Pinpoint the cell where the given text exists, returning its [x, y] midpoint coordinate. 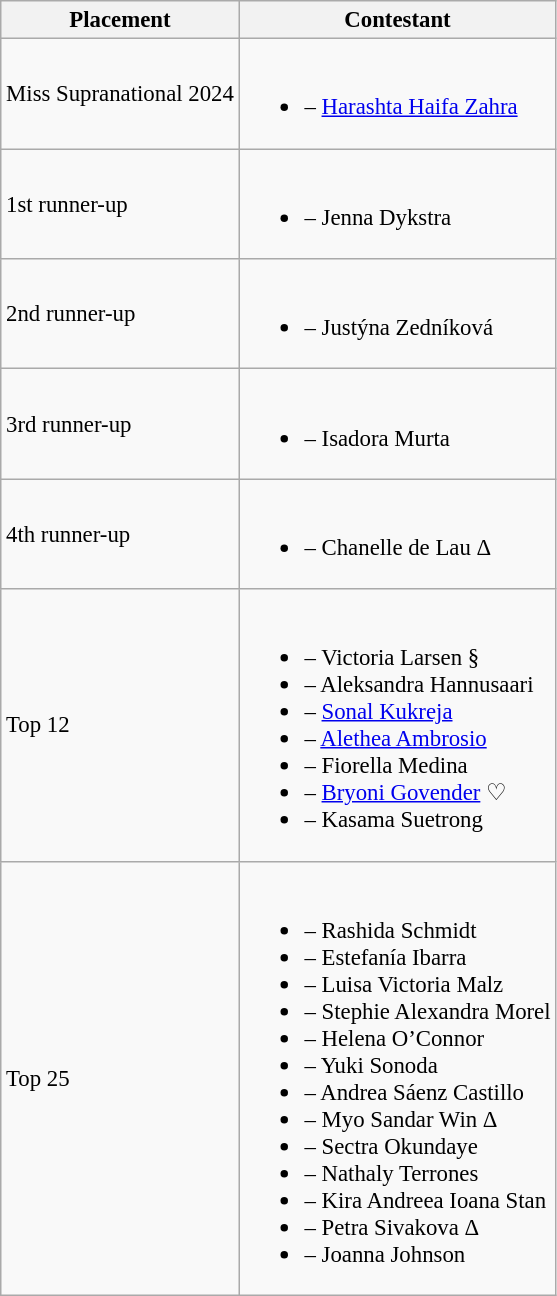
– Isadora Murta [398, 424]
1st runner-up [120, 204]
Contestant [398, 20]
4th runner-up [120, 534]
– Victoria Larsen § – Aleksandra Hannusaari – Sonal Kukreja – Alethea Ambrosio – Fiorella Medina – Bryoni Govender ♡ – Kasama Suetrong [398, 725]
Top 12 [120, 725]
Placement [120, 20]
– Justýna Zedníková [398, 314]
Top 25 [120, 1078]
Miss Supranational 2024 [120, 94]
2nd runner-up [120, 314]
– Harashta Haifa Zahra [398, 94]
3rd runner-up [120, 424]
– Jenna Dykstra [398, 204]
– Chanelle de Lau Δ [398, 534]
